Determine the (x, y) coordinate at the center of the cell enclosing the given text.  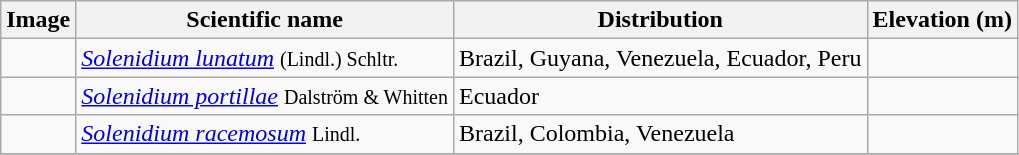
Solenidium portillae Dalström & Whitten (265, 96)
Elevation (m) (942, 20)
Brazil, Colombia, Venezuela (661, 134)
Solenidium racemosum Lindl. (265, 134)
Ecuador (661, 96)
Brazil, Guyana, Venezuela, Ecuador, Peru (661, 58)
Image (38, 20)
Scientific name (265, 20)
Solenidium lunatum (Lindl.) Schltr. (265, 58)
Distribution (661, 20)
